Determine the [x, y] coordinate at the center of the cell enclosing the given text.  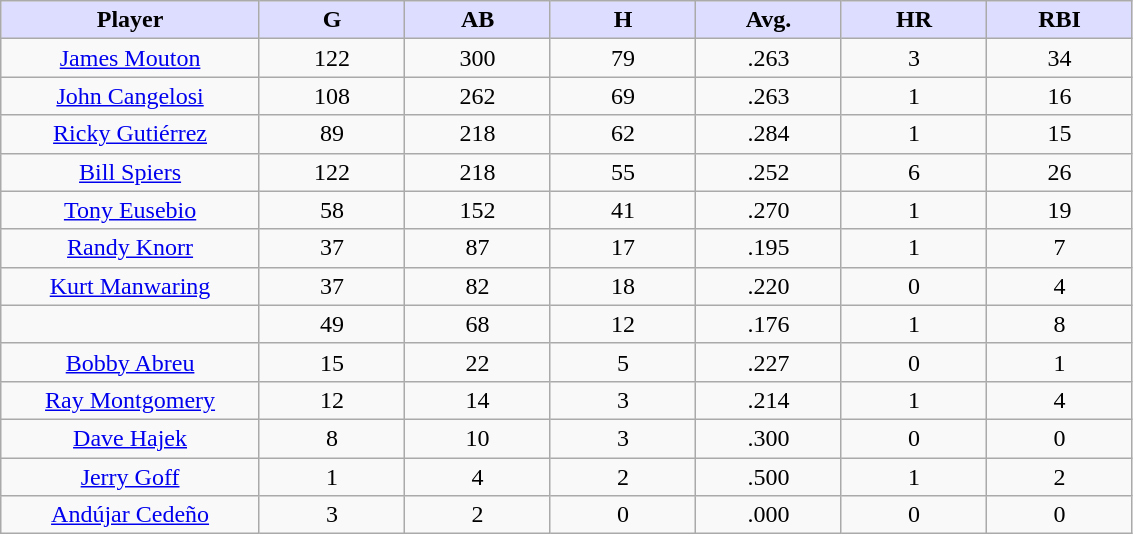
26 [1060, 172]
.000 [768, 515]
82 [478, 286]
17 [622, 248]
89 [332, 134]
Andújar Cedeño [130, 515]
RBI [1060, 20]
Randy Knorr [130, 248]
49 [332, 324]
HR [914, 20]
79 [622, 58]
.284 [768, 134]
Dave Hajek [130, 438]
Jerry Goff [130, 477]
152 [478, 210]
Ricky Gutiérrez [130, 134]
62 [622, 134]
James Mouton [130, 58]
Avg. [768, 20]
Bobby Abreu [130, 362]
55 [622, 172]
108 [332, 96]
300 [478, 58]
16 [1060, 96]
Kurt Manwaring [130, 286]
18 [622, 286]
.227 [768, 362]
.176 [768, 324]
AB [478, 20]
41 [622, 210]
68 [478, 324]
6 [914, 172]
.252 [768, 172]
Ray Montgomery [130, 400]
Bill Spiers [130, 172]
34 [1060, 58]
G [332, 20]
22 [478, 362]
.270 [768, 210]
H [622, 20]
Tony Eusebio [130, 210]
.195 [768, 248]
10 [478, 438]
John Cangelosi [130, 96]
Player [130, 20]
69 [622, 96]
5 [622, 362]
19 [1060, 210]
.220 [768, 286]
87 [478, 248]
7 [1060, 248]
.214 [768, 400]
.300 [768, 438]
14 [478, 400]
.500 [768, 477]
58 [332, 210]
262 [478, 96]
